Capture the cell that displays the provided text and extract its [x, y] central coordinate. 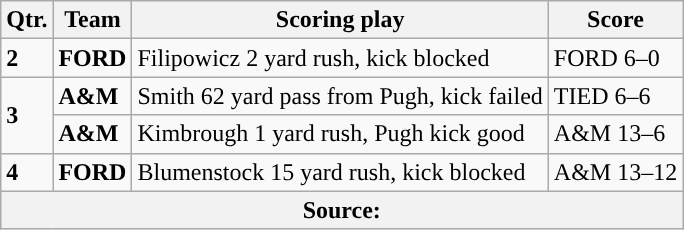
FORD 6–0 [615, 58]
Qtr. [27, 20]
3 [27, 115]
Scoring play [340, 20]
Filipowicz 2 yard rush, kick blocked [340, 58]
4 [27, 172]
2 [27, 58]
A&M 13–12 [615, 172]
TIED 6–6 [615, 96]
Smith 62 yard pass from Pugh, kick failed [340, 96]
Kimbrough 1 yard rush, Pugh kick good [340, 134]
Score [615, 20]
Source: [342, 210]
Team [92, 20]
Blumenstock 15 yard rush, kick blocked [340, 172]
A&M 13–6 [615, 134]
